Detect which cell encompasses the target text, then output its (X, Y) center coordinate. 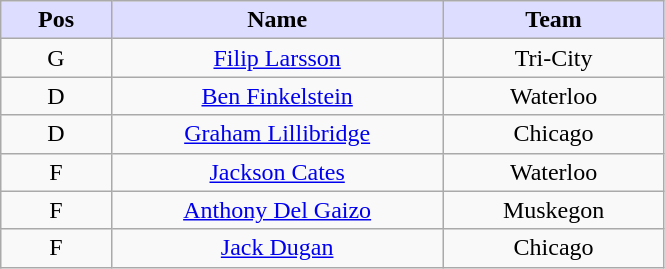
Anthony Del Gaizo (277, 210)
Muskegon (554, 210)
Jack Dugan (277, 248)
Ben Finkelstein (277, 96)
G (56, 58)
Team (554, 20)
Tri-City (554, 58)
Pos (56, 20)
Filip Larsson (277, 58)
Jackson Cates (277, 172)
Graham Lillibridge (277, 134)
Name (277, 20)
